Find where the given text appears and provide that cell's center as [X, Y] coordinate. 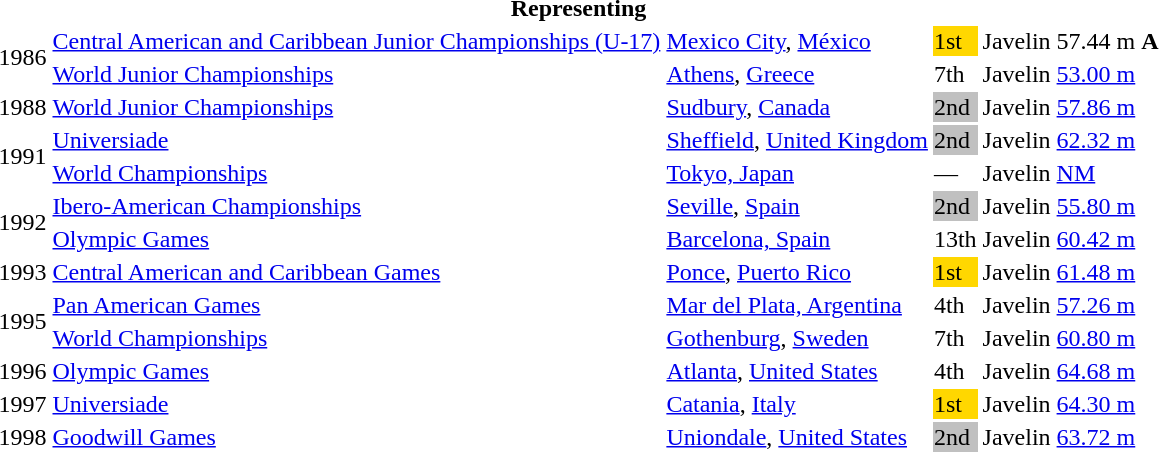
Atlanta, United States [798, 371]
Athens, Greece [798, 74]
Pan American Games [356, 305]
Sudbury, Canada [798, 107]
Goodwill Games [356, 437]
Mar del Plata, Argentina [798, 305]
Barcelona, Spain [798, 239]
Central American and Caribbean Junior Championships (U-17) [356, 41]
Uniondale, United States [798, 437]
Catania, Italy [798, 404]
13th [955, 239]
Mexico City, México [798, 41]
Central American and Caribbean Games [356, 272]
Seville, Spain [798, 206]
Tokyo, Japan [798, 173]
Sheffield, United Kingdom [798, 140]
— [955, 173]
Ponce, Puerto Rico [798, 272]
Ibero-American Championships [356, 206]
Gothenburg, Sweden [798, 338]
